Search for the cell housing the specified text and yield its (x, y) center coordinate. 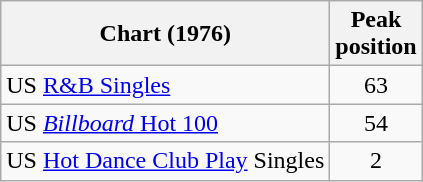
US Hot Dance Club Play Singles (166, 161)
US Billboard Hot 100 (166, 123)
2 (376, 161)
Peakposition (376, 34)
Chart (1976) (166, 34)
54 (376, 123)
US R&B Singles (166, 85)
63 (376, 85)
